Detect which cell encompasses the target text, then output its [x, y] center coordinate. 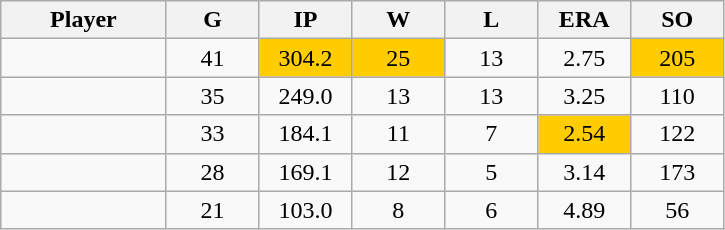
304.2 [306, 58]
169.1 [306, 172]
ERA [584, 20]
SO [678, 20]
21 [212, 210]
W [398, 20]
2.54 [584, 134]
3.14 [584, 172]
41 [212, 58]
35 [212, 96]
12 [398, 172]
7 [492, 134]
G [212, 20]
110 [678, 96]
25 [398, 58]
122 [678, 134]
IP [306, 20]
6 [492, 210]
56 [678, 210]
11 [398, 134]
L [492, 20]
205 [678, 58]
8 [398, 210]
3.25 [584, 96]
173 [678, 172]
5 [492, 172]
103.0 [306, 210]
249.0 [306, 96]
2.75 [584, 58]
4.89 [584, 210]
33 [212, 134]
184.1 [306, 134]
Player [84, 20]
28 [212, 172]
